For the text-containing cell, return its midpoint in [x, y] coordinate format. 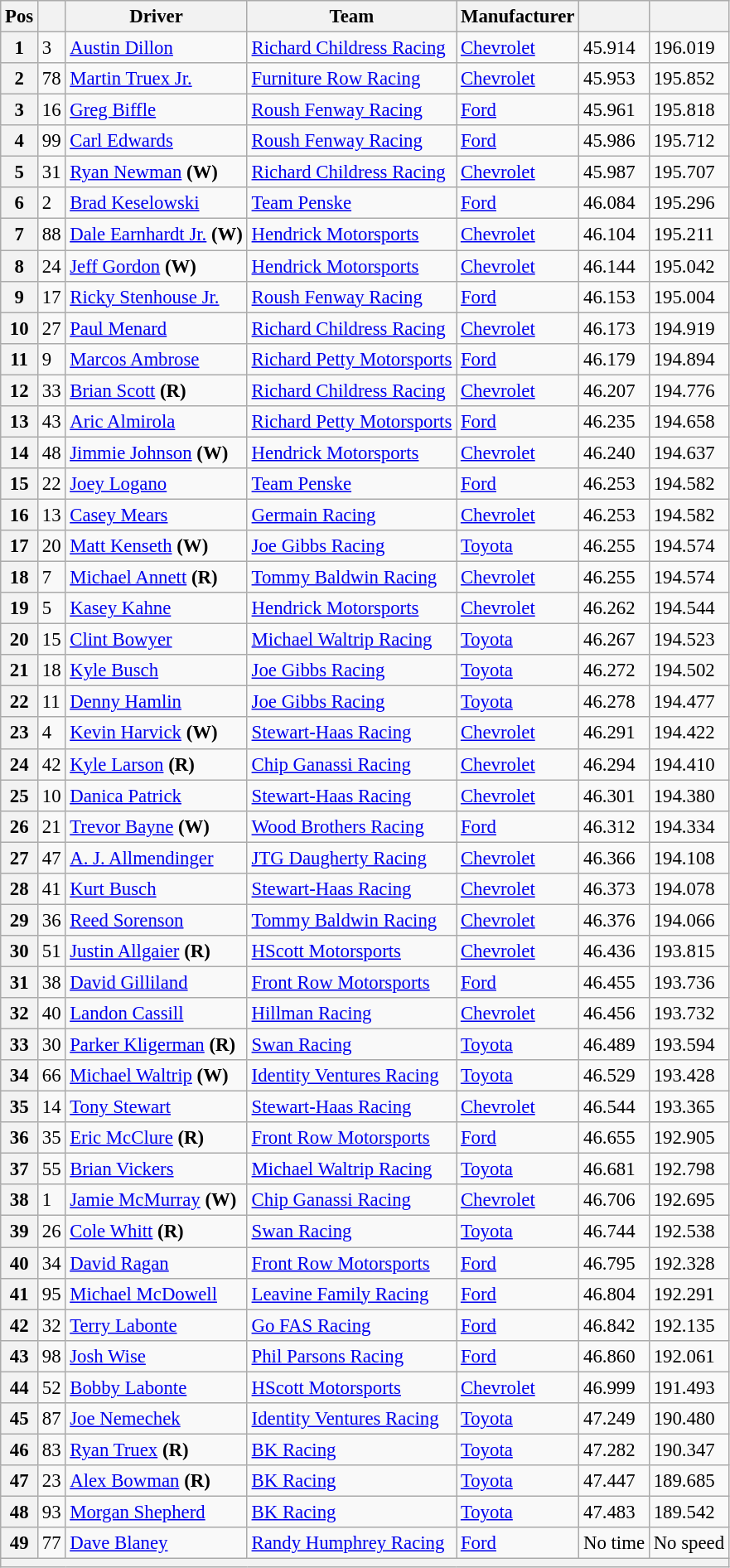
Kurt Busch [156, 889]
Kevin Harvick (W) [156, 733]
46.376 [615, 920]
194.502 [689, 670]
194.334 [689, 826]
194.658 [689, 422]
28 [20, 889]
195.852 [689, 79]
194.066 [689, 920]
194.078 [689, 889]
193.594 [689, 1045]
37 [20, 1169]
83 [51, 1449]
45.914 [615, 48]
194.422 [689, 733]
46.706 [615, 1201]
47.447 [615, 1481]
99 [51, 141]
David Ragan [156, 1263]
Germain Racing [351, 515]
Pos [20, 17]
Go FAS Racing [351, 1325]
47.483 [615, 1512]
Michael Annett (R) [156, 578]
45.953 [615, 79]
195.818 [689, 110]
46.153 [615, 297]
194.477 [689, 702]
78 [51, 79]
Jeff Gordon (W) [156, 266]
A. J. Allmendinger [156, 858]
Ryan Newman (W) [156, 172]
Bobby Labonte [156, 1387]
195.707 [689, 172]
46.804 [615, 1294]
189.542 [689, 1512]
46.235 [615, 422]
Jimmie Johnson (W) [156, 452]
Trevor Bayne (W) [156, 826]
194.637 [689, 452]
51 [51, 951]
JTG Daugherty Racing [351, 858]
Clint Bowyer [156, 640]
46.104 [615, 235]
Austin Dillon [156, 48]
Parker Kligerman (R) [156, 1045]
192.798 [689, 1169]
46.860 [615, 1356]
195.296 [689, 203]
David Gilliland [156, 982]
Brian Scott (R) [156, 390]
19 [20, 608]
Dale Earnhardt Jr. (W) [156, 235]
193.365 [689, 1107]
95 [51, 1294]
77 [51, 1543]
Team [351, 17]
Michael McDowell [156, 1294]
Matt Kenseth (W) [156, 546]
39 [20, 1232]
194.919 [689, 328]
46.312 [615, 826]
Leavine Family Racing [351, 1294]
195.004 [689, 297]
47.249 [615, 1419]
88 [51, 235]
Martin Truex Jr. [156, 79]
192.291 [689, 1294]
Justin Allgaier (R) [156, 951]
46.084 [615, 203]
46.301 [615, 796]
25 [20, 796]
Denny Hamlin [156, 702]
192.905 [689, 1138]
46.744 [615, 1232]
45.961 [615, 110]
46.999 [615, 1387]
Ricky Stenhouse Jr. [156, 297]
194.380 [689, 796]
192.538 [689, 1232]
46.144 [615, 266]
46.795 [615, 1263]
Paul Menard [156, 328]
6 [20, 203]
Tony Stewart [156, 1107]
49 [20, 1543]
192.695 [689, 1201]
Hillman Racing [351, 1014]
194.523 [689, 640]
Manufacturer [518, 17]
46.529 [615, 1076]
46.842 [615, 1325]
196.019 [689, 48]
192.328 [689, 1263]
Jamie McMurray (W) [156, 1201]
Carl Edwards [156, 141]
Brad Keselowski [156, 203]
194.544 [689, 608]
46.366 [615, 858]
194.108 [689, 858]
55 [51, 1169]
193.736 [689, 982]
Furniture Row Racing [351, 79]
46.456 [615, 1014]
45 [20, 1419]
Morgan Shepherd [156, 1512]
66 [51, 1076]
8 [20, 266]
Eric McClure (R) [156, 1138]
46.455 [615, 982]
46.207 [615, 390]
52 [51, 1387]
Josh Wise [156, 1356]
Reed Sorenson [156, 920]
190.480 [689, 1419]
Kasey Kahne [156, 608]
195.211 [689, 235]
46.173 [615, 328]
47.282 [615, 1449]
46.240 [615, 452]
Danica Patrick [156, 796]
Brian Vickers [156, 1169]
194.410 [689, 764]
46.544 [615, 1107]
193.815 [689, 951]
No time [615, 1543]
46.681 [615, 1169]
46.278 [615, 702]
46.291 [615, 733]
46.373 [615, 889]
189.685 [689, 1481]
No speed [689, 1543]
Marcos Ambrose [156, 359]
12 [20, 390]
190.347 [689, 1449]
191.493 [689, 1387]
Joey Logano [156, 484]
Kyle Busch [156, 670]
98 [51, 1356]
Greg Biffle [156, 110]
46.655 [615, 1138]
Driver [156, 17]
29 [20, 920]
Phil Parsons Racing [351, 1356]
46 [20, 1449]
Randy Humphrey Racing [351, 1543]
87 [51, 1419]
93 [51, 1512]
46.489 [615, 1045]
Alex Bowman (R) [156, 1481]
44 [20, 1387]
195.042 [689, 266]
46.294 [615, 764]
46.267 [615, 640]
46.272 [615, 670]
46.262 [615, 608]
194.776 [689, 390]
Michael Waltrip (W) [156, 1076]
192.061 [689, 1356]
Aric Almirola [156, 422]
Kyle Larson (R) [156, 764]
192.135 [689, 1325]
46.179 [615, 359]
Terry Labonte [156, 1325]
193.732 [689, 1014]
45.987 [615, 172]
Ryan Truex (R) [156, 1449]
Joe Nemechek [156, 1419]
195.712 [689, 141]
Casey Mears [156, 515]
194.894 [689, 359]
Cole Whitt (R) [156, 1232]
193.428 [689, 1076]
Dave Blaney [156, 1543]
Landon Cassill [156, 1014]
45.986 [615, 141]
Wood Brothers Racing [351, 826]
46.436 [615, 951]
